Provide the (X, Y) coordinate of the cell's center where the given text is located.  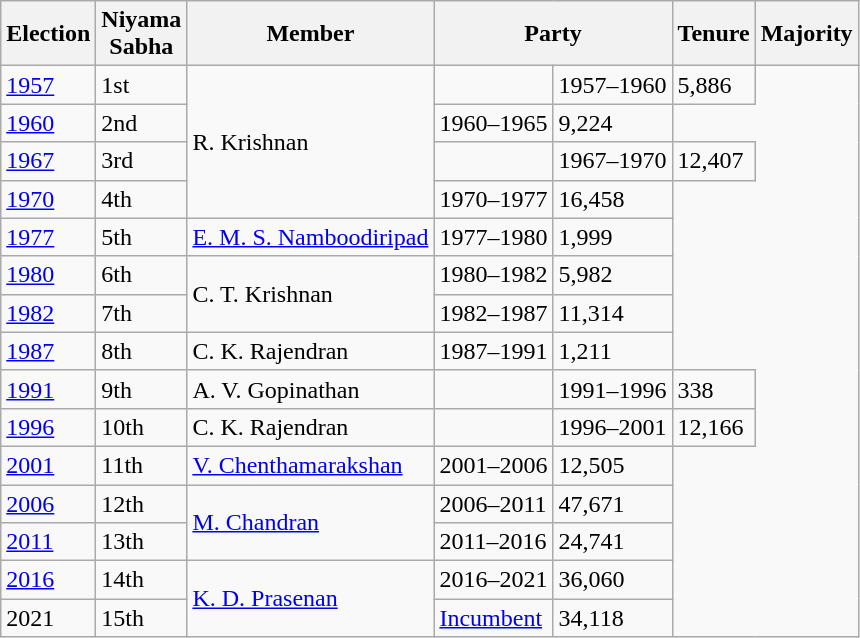
K. D. Prasenan (310, 599)
5th (142, 237)
R. Krishnan (310, 142)
1967 (48, 161)
M. Chandran (310, 522)
5,982 (612, 275)
11,314 (612, 313)
15th (142, 618)
Election (48, 34)
1st (142, 85)
1960 (48, 123)
3rd (142, 161)
6th (142, 275)
1980–1982 (494, 275)
2016–2021 (494, 580)
1980 (48, 275)
34,118 (612, 618)
9th (142, 389)
1987–1991 (494, 351)
1987 (48, 351)
5,886 (714, 85)
C. T. Krishnan (310, 294)
24,741 (612, 542)
1996–2001 (612, 427)
10th (142, 427)
2006–2011 (494, 503)
1977 (48, 237)
2016 (48, 580)
NiyamaSabha (142, 34)
1970 (48, 199)
338 (714, 389)
1,999 (612, 237)
2021 (48, 618)
2001 (48, 465)
E. M. S. Namboodiripad (310, 237)
13th (142, 542)
47,671 (612, 503)
2006 (48, 503)
1982–1987 (494, 313)
12,407 (714, 161)
1991 (48, 389)
Tenure (714, 34)
1970–1977 (494, 199)
11th (142, 465)
Member (310, 34)
1957 (48, 85)
2011–2016 (494, 542)
A. V. Gopinathan (310, 389)
2011 (48, 542)
1,211 (612, 351)
12,166 (714, 427)
1991–1996 (612, 389)
Majority (806, 34)
1960–1965 (494, 123)
14th (142, 580)
1977–1980 (494, 237)
Party (553, 34)
7th (142, 313)
1982 (48, 313)
2nd (142, 123)
16,458 (612, 199)
V. Chenthamarakshan (310, 465)
Incumbent (494, 618)
1996 (48, 427)
36,060 (612, 580)
1967–1970 (612, 161)
1957–1960 (612, 85)
8th (142, 351)
12,505 (612, 465)
9,224 (612, 123)
12th (142, 503)
2001–2006 (494, 465)
4th (142, 199)
